Scan for the cell matching the given text and deliver its (X, Y) coordinate at center. 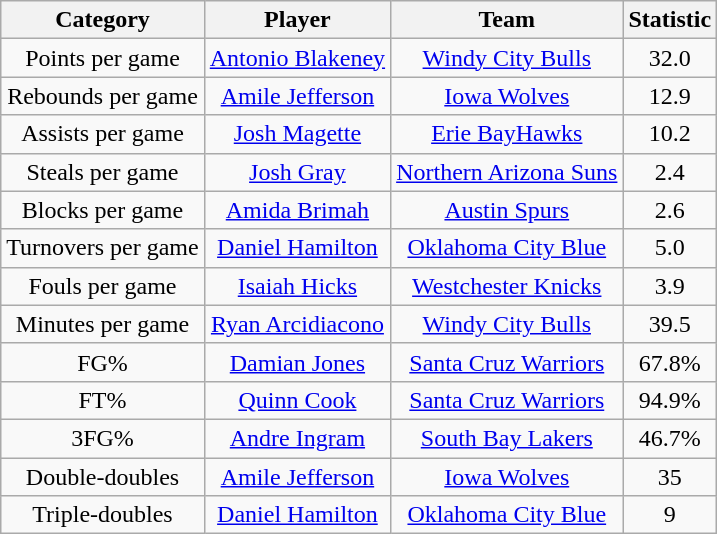
Andre Ingram (297, 438)
Player (297, 20)
32.0 (670, 58)
Statistic (670, 20)
Ryan Arcidiacono (297, 324)
South Bay Lakers (507, 438)
Josh Magette (297, 134)
35 (670, 477)
94.9% (670, 400)
Rebounds per game (102, 96)
Double-doubles (102, 477)
Quinn Cook (297, 400)
3.9 (670, 286)
Triple-doubles (102, 515)
67.8% (670, 362)
Erie BayHawks (507, 134)
Assists per game (102, 134)
FG% (102, 362)
Damian Jones (297, 362)
12.9 (670, 96)
2.4 (670, 172)
10.2 (670, 134)
Turnovers per game (102, 248)
Team (507, 20)
Josh Gray (297, 172)
3FG% (102, 438)
Minutes per game (102, 324)
Fouls per game (102, 286)
Points per game (102, 58)
2.6 (670, 210)
Steals per game (102, 172)
FT% (102, 400)
Westchester Knicks (507, 286)
Antonio Blakeney (297, 58)
9 (670, 515)
Category (102, 20)
39.5 (670, 324)
Austin Spurs (507, 210)
Northern Arizona Suns (507, 172)
Isaiah Hicks (297, 286)
Blocks per game (102, 210)
46.7% (670, 438)
5.0 (670, 248)
Amida Brimah (297, 210)
